Locate the cell with the specified text and output its [x, y] center coordinate. 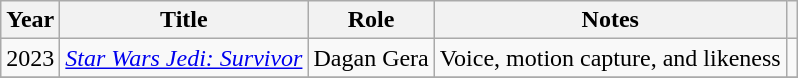
2023 [30, 58]
Notes [610, 20]
Title [184, 20]
Year [30, 20]
Role [371, 20]
Star Wars Jedi: Survivor [184, 58]
Dagan Gera [371, 58]
Voice, motion capture, and likeness [610, 58]
